Identify which cell holds the provided text, then report its (x, y) central coordinate. 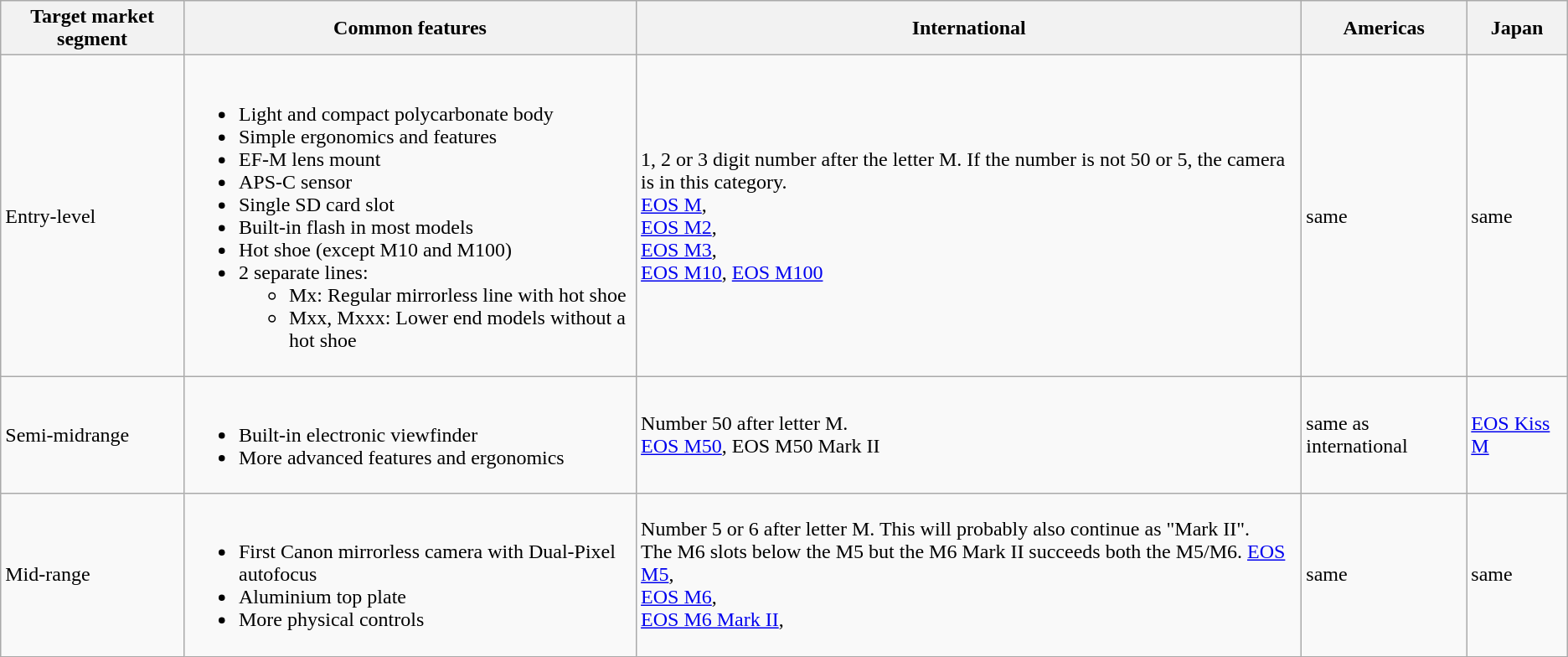
EOS Kiss M (1517, 435)
1, 2 or 3 digit number after the letter M. If the number is not 50 or 5, the camera is in this category.EOS M,EOS M2,EOS M3,EOS M10, EOS M100 (969, 216)
Built-in electronic viewfinderMore advanced features and ergonomics (410, 435)
International (969, 28)
same as international (1384, 435)
Semi-midrange (92, 435)
Common features (410, 28)
Number 50 after letter M.EOS M50, EOS M50 Mark II (969, 435)
Japan (1517, 28)
Entry-level (92, 216)
Target market segment (92, 28)
Mid-range (92, 575)
First Canon mirrorless camera with Dual-Pixel autofocusAluminium top plateMore physical controls (410, 575)
Americas (1384, 28)
